Output the [X, Y] coordinate of the center of the cell containing the given text.  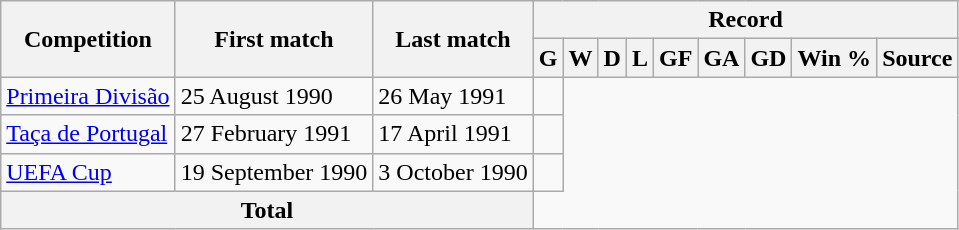
Competition [88, 39]
W [580, 58]
L [640, 58]
25 August 1990 [274, 96]
26 May 1991 [453, 96]
UEFA Cup [88, 172]
D [612, 58]
Primeira Divisão [88, 96]
Total [267, 210]
Last match [453, 39]
GF [675, 58]
G [548, 58]
First match [274, 39]
19 September 1990 [274, 172]
Source [918, 58]
Win % [834, 58]
GA [722, 58]
GD [768, 58]
27 February 1991 [274, 134]
3 October 1990 [453, 172]
Record [746, 20]
17 April 1991 [453, 134]
Taça de Portugal [88, 134]
